Pinpoint the cell where the given text exists, returning its [x, y] midpoint coordinate. 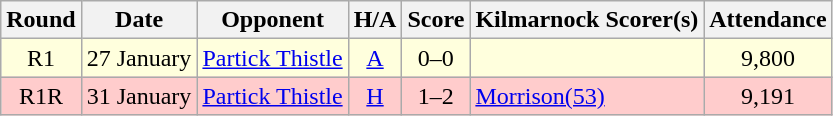
9,191 [768, 96]
1–2 [436, 96]
Attendance [768, 20]
9,800 [768, 58]
Round [41, 20]
0–0 [436, 58]
R1R [41, 96]
H [375, 96]
R1 [41, 58]
31 January [139, 96]
Date [139, 20]
Morrison(53) [587, 96]
Opponent [272, 20]
A [375, 58]
27 January [139, 58]
Score [436, 20]
H/A [375, 20]
Kilmarnock Scorer(s) [587, 20]
